Capture the cell that displays the provided text and extract its (X, Y) central coordinate. 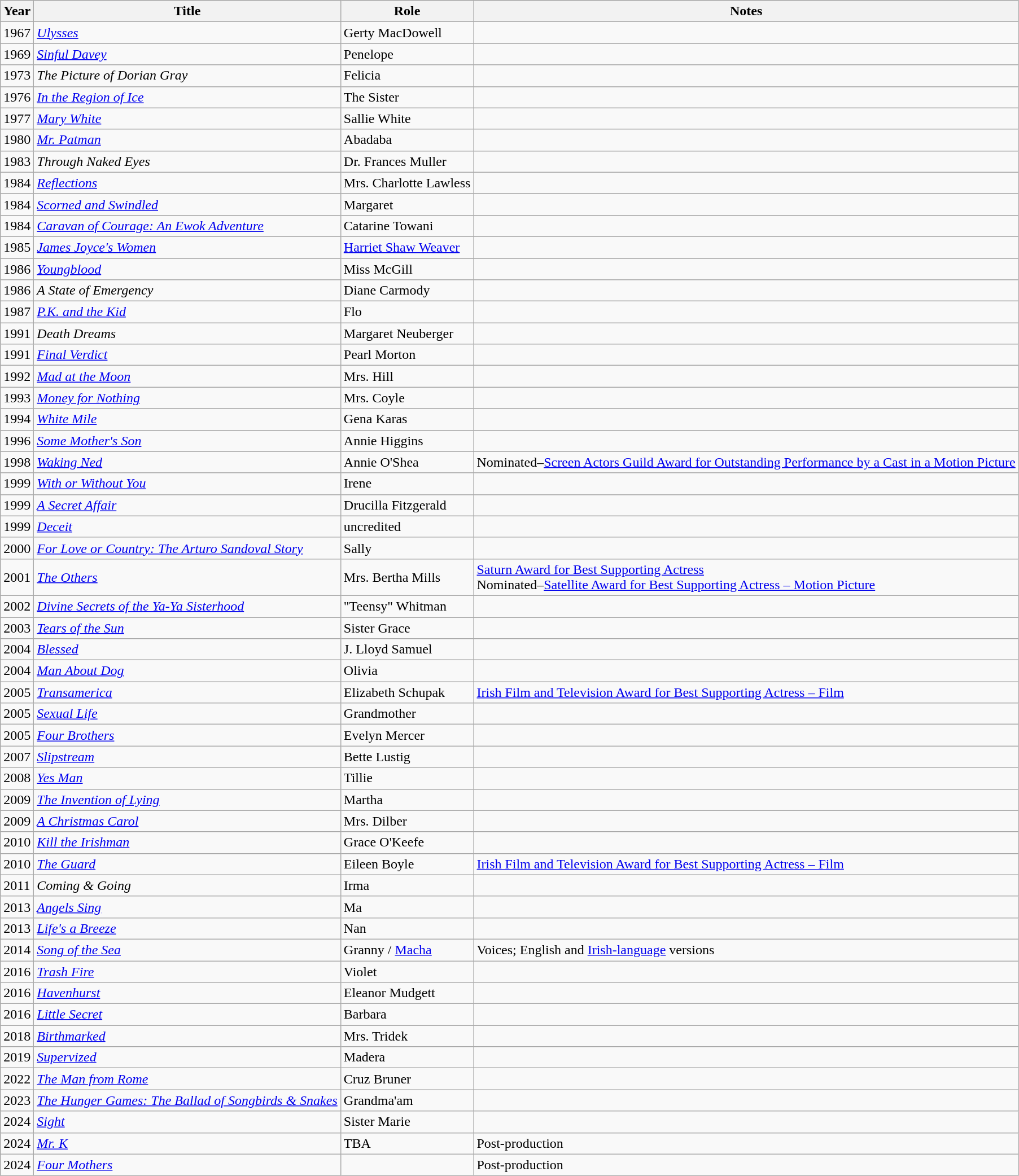
Mrs. Tridek (407, 1036)
Four Brothers (187, 735)
The Man from Rome (187, 1079)
Caravan of Courage: An Ewok Adventure (187, 226)
Four Mothers (187, 1165)
2023 (17, 1100)
Mr. Patman (187, 140)
Voices; English and Irish-language versions (746, 950)
Nan (407, 928)
Havenhurst (187, 993)
2011 (17, 885)
Flo (407, 312)
Mr. K (187, 1143)
1992 (17, 376)
Mary White (187, 119)
The Guard (187, 864)
Mrs. Coyle (407, 398)
Grandmother (407, 714)
1994 (17, 419)
Waking Ned (187, 462)
1969 (17, 54)
2014 (17, 950)
Ulysses (187, 33)
2000 (17, 548)
Money for Nothing (187, 398)
The Invention of Lying (187, 800)
The Others (187, 577)
Tears of the Sun (187, 628)
Catarine Towani (407, 226)
With or Without You (187, 484)
Diane Carmody (407, 291)
Some Mother's Son (187, 441)
Bette Lustig (407, 757)
Mad at the Moon (187, 376)
In the Region of Ice (187, 97)
1996 (17, 441)
James Joyce's Women (187, 247)
Reflections (187, 183)
Blessed (187, 650)
Nominated–Screen Actors Guild Award for Outstanding Performance by a Cast in a Motion Picture (746, 462)
Youngblood (187, 269)
1977 (17, 119)
Irma (407, 885)
Dr. Frances Muller (407, 161)
Mrs. Charlotte Lawless (407, 183)
Grace O'Keefe (407, 842)
Angels Sing (187, 907)
Martha (407, 800)
Sister Marie (407, 1122)
Penelope (407, 54)
1985 (17, 247)
Year (17, 11)
Mrs. Hill (407, 376)
For Love or Country: The Arturo Sandoval Story (187, 548)
Birthmarked (187, 1036)
Abadaba (407, 140)
Kill the Irishman (187, 842)
Man About Dog (187, 671)
1987 (17, 312)
Granny / Macha (407, 950)
Through Naked Eyes (187, 161)
Final Verdict (187, 355)
Deceit (187, 526)
Little Secret (187, 1015)
Supervized (187, 1057)
Scorned and Swindled (187, 204)
Margaret (407, 204)
White Mile (187, 419)
Drucilla Fitzgerald (407, 505)
Olivia (407, 671)
2007 (17, 757)
Song of the Sea (187, 950)
Sight (187, 1122)
1980 (17, 140)
Mrs. Dilber (407, 821)
The Picture of Dorian Gray (187, 76)
Transamerica (187, 692)
Sister Grace (407, 628)
uncredited (407, 526)
Slipstream (187, 757)
2001 (17, 577)
Ma (407, 907)
Sally (407, 548)
Saturn Award for Best Supporting ActressNominated–Satellite Award for Best Supporting Actress – Motion Picture (746, 577)
Coming & Going (187, 885)
A State of Emergency (187, 291)
Death Dreams (187, 334)
Gena Karas (407, 419)
Mrs. Bertha Mills (407, 577)
Role (407, 11)
Sallie White (407, 119)
Tillie (407, 778)
Madera (407, 1057)
J. Lloyd Samuel (407, 650)
Miss McGill (407, 269)
A Christmas Carol (187, 821)
Gerty MacDowell (407, 33)
1983 (17, 161)
Annie Higgins (407, 441)
Margaret Neuberger (407, 334)
2022 (17, 1079)
TBA (407, 1143)
P.K. and the Kid (187, 312)
"Teensy" Whitman (407, 606)
1976 (17, 97)
Life's a Breeze (187, 928)
Eileen Boyle (407, 864)
Evelyn Mercer (407, 735)
Sinful Davey (187, 54)
Barbara (407, 1015)
Felicia (407, 76)
Notes (746, 11)
Title (187, 11)
Eleanor Mudgett (407, 993)
A Secret Affair (187, 505)
Irene (407, 484)
The Hunger Games: The Ballad of Songbirds & Snakes (187, 1100)
Grandma'am (407, 1100)
1967 (17, 33)
2018 (17, 1036)
1973 (17, 76)
Trash Fire (187, 971)
Yes Man (187, 778)
2003 (17, 628)
Annie O'Shea (407, 462)
2008 (17, 778)
Pearl Morton (407, 355)
1998 (17, 462)
Divine Secrets of the Ya-Ya Sisterhood (187, 606)
Cruz Bruner (407, 1079)
2002 (17, 606)
Violet (407, 971)
Harriet Shaw Weaver (407, 247)
Elizabeth Schupak (407, 692)
The Sister (407, 97)
Sexual Life (187, 714)
1993 (17, 398)
2019 (17, 1057)
